Identify which cell holds the provided text, then report its (x, y) central coordinate. 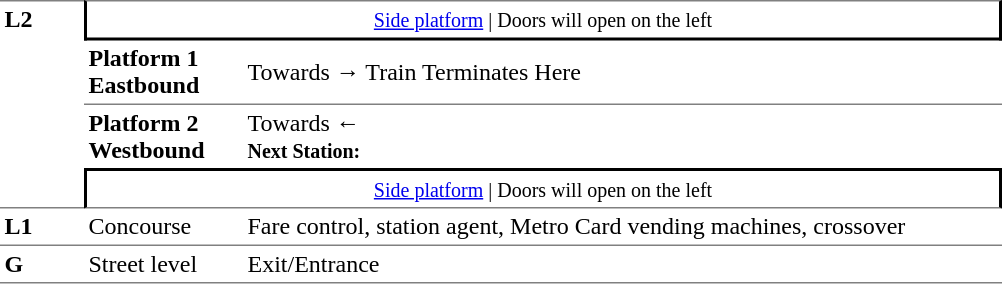
Exit/Entrance (622, 264)
G (42, 264)
L1 (42, 226)
Towards ← Next Station: (622, 136)
Platform 2Westbound (164, 136)
Towards → Train Terminates Here (622, 72)
Concourse (164, 226)
Street level (164, 264)
Platform 1Eastbound (164, 72)
L2 (42, 104)
Fare control, station agent, Metro Card vending machines, crossover (622, 226)
